Provide the (X, Y) coordinate of the cell's center where the given text is located.  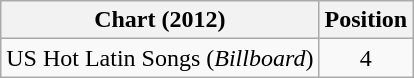
4 (366, 58)
Position (366, 20)
US Hot Latin Songs (Billboard) (160, 58)
Chart (2012) (160, 20)
